Determine the [X, Y] coordinate at the center of the cell enclosing the given text.  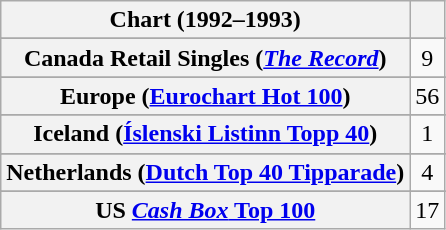
17 [428, 210]
Canada Retail Singles (The Record) [206, 58]
Chart (1992–1993) [206, 20]
US Cash Box Top 100 [206, 210]
Netherlands (Dutch Top 40 Tipparade) [206, 172]
Iceland (Íslenski Listinn Topp 40) [206, 134]
56 [428, 96]
9 [428, 58]
1 [428, 134]
Europe (Eurochart Hot 100) [206, 96]
4 [428, 172]
